Search for the cell housing the specified text and yield its (x, y) center coordinate. 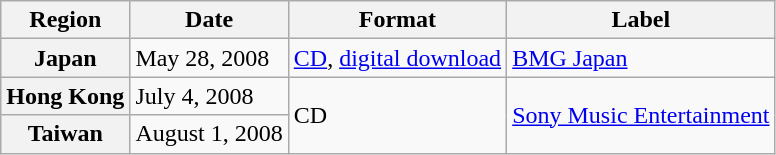
May 28, 2008 (209, 58)
August 1, 2008 (209, 134)
Date (209, 20)
Sony Music Entertainment (641, 115)
Format (397, 20)
Region (66, 20)
Label (641, 20)
Japan (66, 58)
CD, digital download (397, 58)
Taiwan (66, 134)
CD (397, 115)
BMG Japan (641, 58)
Hong Kong (66, 96)
July 4, 2008 (209, 96)
